Capture the cell that displays the provided text and extract its (X, Y) central coordinate. 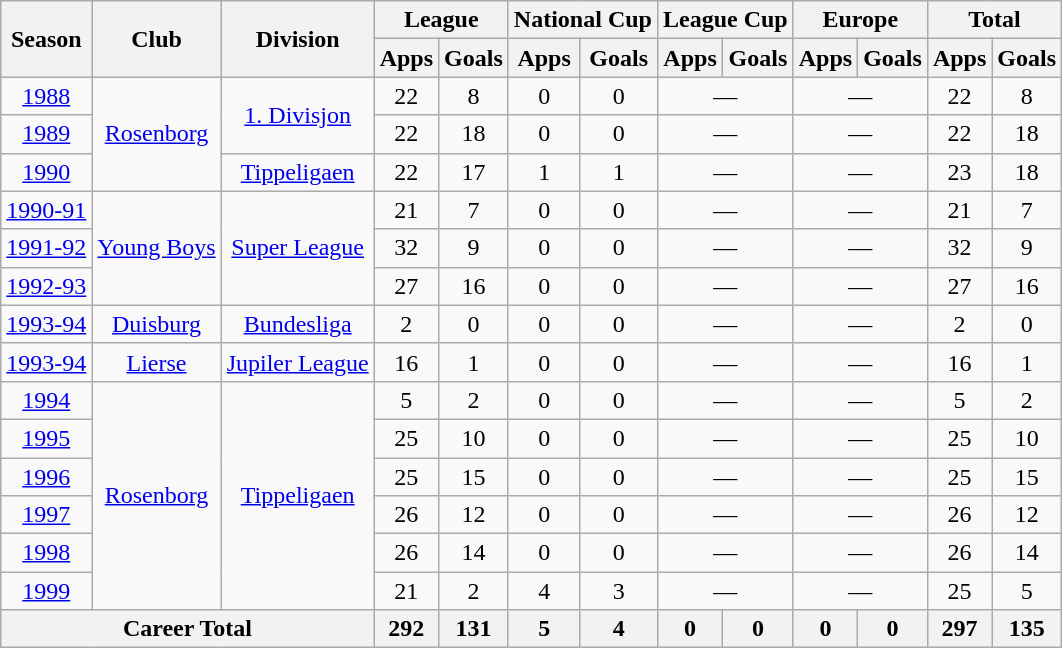
Jupiler League (298, 362)
17 (474, 172)
Young Boys (156, 248)
1990 (46, 172)
135 (1027, 629)
Total (994, 20)
1997 (46, 515)
297 (959, 629)
League (441, 20)
Duisburg (156, 324)
292 (406, 629)
1990-91 (46, 210)
League Cup (725, 20)
1988 (46, 96)
1991-92 (46, 248)
1998 (46, 553)
Europe (860, 20)
1. Divisjon (298, 115)
1999 (46, 591)
1994 (46, 400)
Career Total (188, 629)
3 (619, 591)
Bundesliga (298, 324)
Season (46, 39)
1989 (46, 134)
23 (959, 172)
National Cup (582, 20)
Club (156, 39)
Division (298, 39)
Super League (298, 248)
1996 (46, 477)
1995 (46, 438)
131 (474, 629)
1992-93 (46, 286)
Lierse (156, 362)
